Find where the given text appears and provide that cell's center as [X, Y] coordinate. 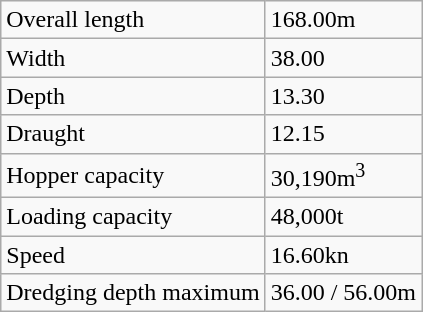
38.00 [343, 58]
48,000t [343, 217]
12.15 [343, 134]
16.60kn [343, 255]
168.00m [343, 20]
13.30 [343, 96]
30,190m3 [343, 176]
Speed [133, 255]
Dredging depth maximum [133, 293]
Loading capacity [133, 217]
36.00 / 56.00m [343, 293]
Draught [133, 134]
Width [133, 58]
Overall length [133, 20]
Depth [133, 96]
Hopper capacity [133, 176]
